For the text-containing cell, return its midpoint in (X, Y) coordinate format. 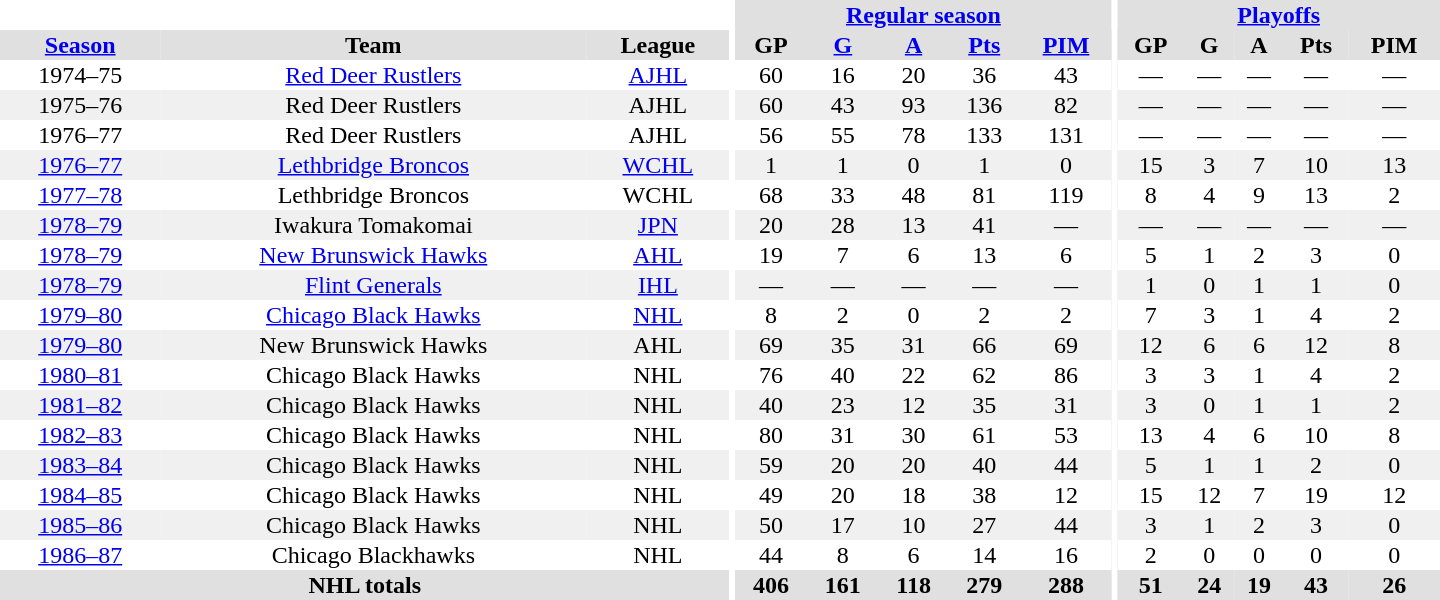
Chicago Blackhawks (373, 555)
Season (80, 45)
IHL (658, 285)
36 (984, 75)
82 (1066, 105)
1974–75 (80, 75)
56 (771, 135)
33 (843, 195)
NHL totals (364, 585)
81 (984, 195)
93 (914, 105)
78 (914, 135)
Playoffs (1278, 15)
279 (984, 585)
49 (771, 495)
62 (984, 375)
68 (771, 195)
Regular season (924, 15)
Team (373, 45)
Flint Generals (373, 285)
1984–85 (80, 495)
1977–78 (80, 195)
161 (843, 585)
League (658, 45)
1983–84 (80, 465)
118 (914, 585)
86 (1066, 375)
9 (1259, 195)
288 (1066, 585)
1986–87 (80, 555)
406 (771, 585)
136 (984, 105)
51 (1150, 585)
23 (843, 405)
22 (914, 375)
17 (843, 525)
26 (1394, 585)
1985–86 (80, 525)
30 (914, 435)
27 (984, 525)
1982–83 (80, 435)
80 (771, 435)
55 (843, 135)
JPN (658, 225)
41 (984, 225)
76 (771, 375)
14 (984, 555)
28 (843, 225)
131 (1066, 135)
66 (984, 345)
48 (914, 195)
24 (1209, 585)
119 (1066, 195)
61 (984, 435)
133 (984, 135)
1981–82 (80, 405)
59 (771, 465)
Iwakura Tomakomai (373, 225)
1975–76 (80, 105)
18 (914, 495)
38 (984, 495)
53 (1066, 435)
1980–81 (80, 375)
50 (771, 525)
